Detect which cell encompasses the target text, then output its [x, y] center coordinate. 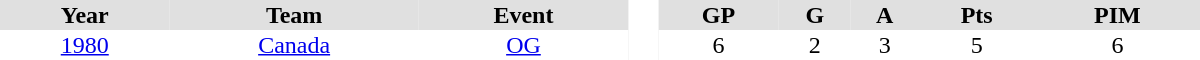
GP [718, 15]
Pts [976, 15]
G [815, 15]
3 [885, 45]
2 [815, 45]
OG [524, 45]
Year [85, 15]
Canada [294, 45]
PIM [1118, 15]
1980 [85, 45]
5 [976, 45]
Event [524, 15]
A [885, 15]
Team [294, 15]
